Output the (X, Y) coordinate of the center of the cell containing the given text.  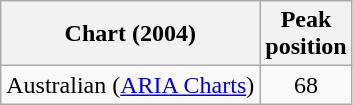
Chart (2004) (130, 34)
68 (306, 85)
Peakposition (306, 34)
Australian (ARIA Charts) (130, 85)
